Capture the cell that displays the provided text and extract its [x, y] central coordinate. 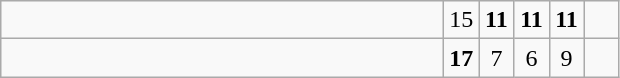
6 [532, 58]
9 [566, 58]
15 [462, 20]
17 [462, 58]
7 [496, 58]
